Search for the cell housing the specified text and yield its [x, y] center coordinate. 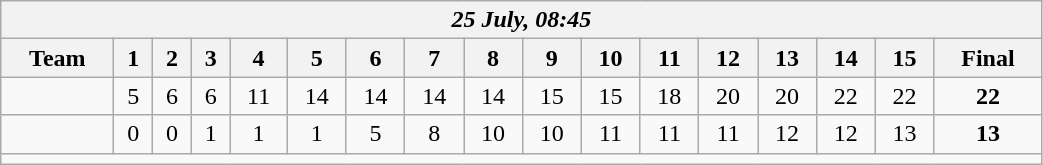
25 July, 08:45 [522, 20]
4 [258, 58]
7 [434, 58]
3 [210, 58]
Final [988, 58]
2 [172, 58]
18 [670, 96]
Team [58, 58]
9 [552, 58]
